Pinpoint the cell where the given text exists, returning its (x, y) midpoint coordinate. 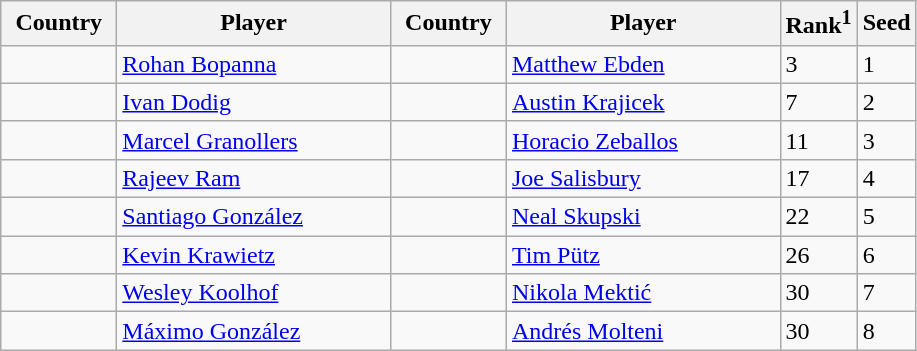
Andrés Molteni (643, 331)
26 (818, 255)
Marcel Granollers (254, 140)
Tim Pütz (643, 255)
Rank1 (818, 24)
2 (886, 102)
5 (886, 217)
6 (886, 255)
Horacio Zeballos (643, 140)
8 (886, 331)
4 (886, 178)
Austin Krajicek (643, 102)
Kevin Krawietz (254, 255)
Rajeev Ram (254, 178)
11 (818, 140)
Santiago González (254, 217)
1 (886, 64)
Wesley Koolhof (254, 293)
Ivan Dodig (254, 102)
Rohan Bopanna (254, 64)
17 (818, 178)
Matthew Ebden (643, 64)
Nikola Mektić (643, 293)
Neal Skupski (643, 217)
Joe Salisbury (643, 178)
22 (818, 217)
Máximo González (254, 331)
Seed (886, 24)
